Capture the cell that displays the provided text and extract its [x, y] central coordinate. 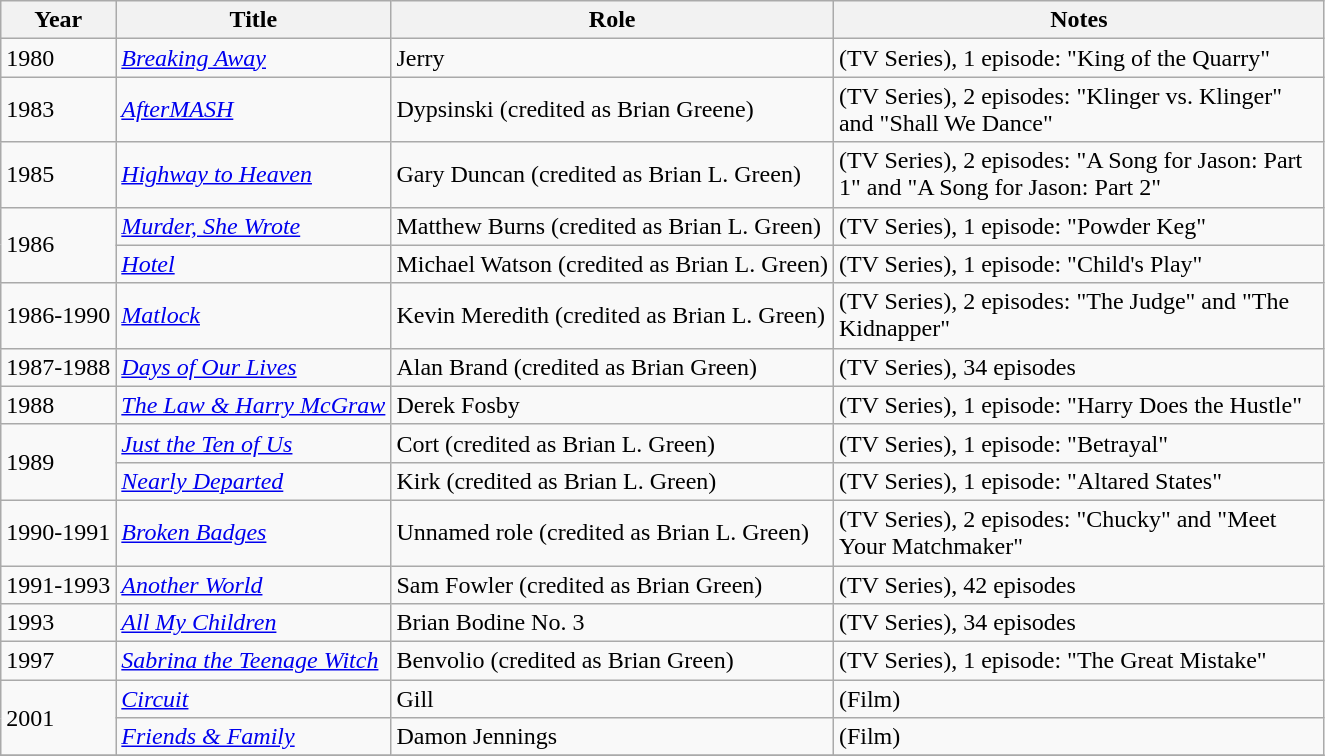
Sam Fowler (credited as Brian Green) [612, 585]
1986 [58, 245]
Matlock [254, 316]
1990-1991 [58, 532]
Michael Watson (credited as Brian L. Green) [612, 264]
Derek Fosby [612, 405]
(TV Series), 2 episodes: "Klinger vs. Klinger" and "Shall We Dance" [1078, 110]
1988 [58, 405]
Benvolio (credited as Brian Green) [612, 661]
1980 [58, 58]
Days of Our Lives [254, 367]
Alan Brand (credited as Brian Green) [612, 367]
Gill [612, 699]
Broken Badges [254, 532]
Title [254, 20]
Jerry [612, 58]
Breaking Away [254, 58]
(TV Series), 2 episodes: "The Judge" and "The Kidnapper" [1078, 316]
Matthew Burns (credited as Brian L. Green) [612, 226]
1986-1990 [58, 316]
2001 [58, 718]
Kirk (credited as Brian L. Green) [612, 481]
Role [612, 20]
(TV Series), 1 episode: "The Great Mistake" [1078, 661]
Dypsinski (credited as Brian Greene) [612, 110]
1993 [58, 623]
Another World [254, 585]
1983 [58, 110]
Gary Duncan (credited as Brian L. Green) [612, 174]
All My Children [254, 623]
1997 [58, 661]
Just the Ten of Us [254, 443]
(TV Series), 2 episodes: "Chucky" and "Meet Your Matchmaker" [1078, 532]
1991-1993 [58, 585]
1985 [58, 174]
Cort (credited as Brian L. Green) [612, 443]
(TV Series), 42 episodes [1078, 585]
Unnamed role (credited as Brian L. Green) [612, 532]
Murder, She Wrote [254, 226]
Brian Bodine No. 3 [612, 623]
Notes [1078, 20]
1989 [58, 462]
AfterMASH [254, 110]
Kevin Meredith (credited as Brian L. Green) [612, 316]
(TV Series), 1 episode: "King of the Quarry" [1078, 58]
1987-1988 [58, 367]
(TV Series), 1 episode: "Harry Does the Hustle" [1078, 405]
Circuit [254, 699]
(TV Series), 1 episode: "Altared States" [1078, 481]
(TV Series), 1 episode: "Betrayal" [1078, 443]
Damon Jennings [612, 737]
(TV Series), 1 episode: "Powder Keg" [1078, 226]
The Law & Harry McGraw [254, 405]
Year [58, 20]
Hotel [254, 264]
Highway to Heaven [254, 174]
Friends & Family [254, 737]
(TV Series), 2 episodes: "A Song for Jason: Part 1" and "A Song for Jason: Part 2" [1078, 174]
Sabrina the Teenage Witch [254, 661]
(TV Series), 1 episode: "Child's Play" [1078, 264]
Nearly Departed [254, 481]
